Scan for the cell matching the given text and deliver its (X, Y) coordinate at center. 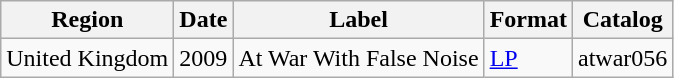
At War With False Noise (358, 58)
Label (358, 20)
Region (88, 20)
atwar056 (622, 58)
Date (204, 20)
2009 (204, 58)
Format (528, 20)
LP (528, 58)
Catalog (622, 20)
United Kingdom (88, 58)
